Identify which cell holds the provided text, then report its [X, Y] central coordinate. 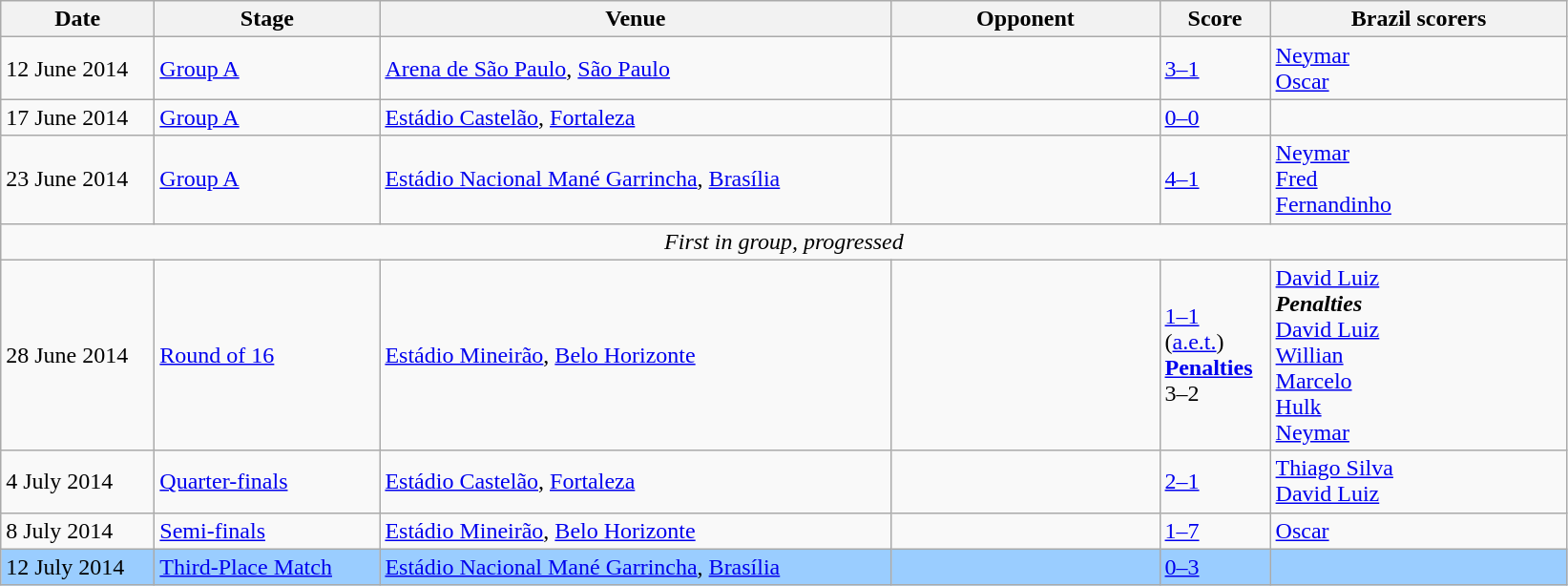
Opponent [1025, 19]
12 July 2014 [78, 567]
1–7 [1215, 531]
12 June 2014 [78, 69]
Neymar Fred Fernandinho [1418, 179]
Third-Place Match [267, 567]
Semi-finals [267, 531]
David Luiz Penalties David Luiz Willian Marcelo Hulk Neymar [1418, 355]
4–1 [1215, 179]
Arena de São Paulo, São Paulo [636, 69]
3–1 [1215, 69]
Venue [636, 19]
Quarter-finals [267, 481]
8 July 2014 [78, 531]
Thiago Silva David Luiz [1418, 481]
Date [78, 19]
Brazil scorers [1418, 19]
Score [1215, 19]
Oscar [1418, 531]
First in group, progressed [784, 241]
0–0 [1215, 117]
Stage [267, 19]
2–1 [1215, 481]
1–1 (a.e.t.) Penalties 3–2 [1215, 355]
Neymar Oscar [1418, 69]
0–3 [1215, 567]
28 June 2014 [78, 355]
4 July 2014 [78, 481]
23 June 2014 [78, 179]
Round of 16 [267, 355]
17 June 2014 [78, 117]
